Output the (x, y) coordinate of the center of the cell containing the given text.  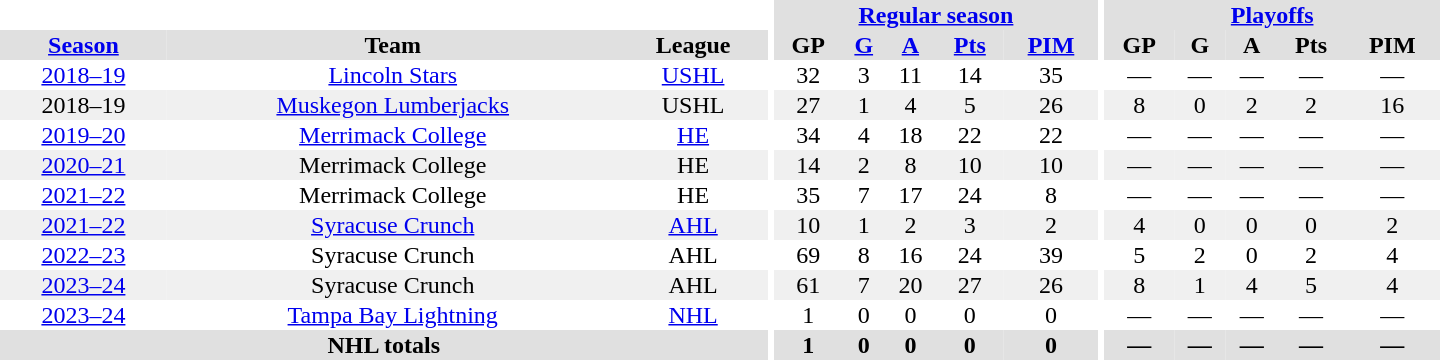
Team (393, 45)
20 (911, 285)
NHL totals (384, 345)
2019–20 (84, 135)
17 (911, 195)
Regular season (936, 15)
32 (808, 75)
Season (84, 45)
69 (808, 255)
18 (911, 135)
11 (911, 75)
League (694, 45)
NHL (694, 315)
2022–23 (84, 255)
Lincoln Stars (393, 75)
61 (808, 285)
Tampa Bay Lightning (393, 315)
Muskegon Lumberjacks (393, 105)
39 (1050, 255)
2020–21 (84, 165)
Playoffs (1272, 15)
34 (808, 135)
